From the cell containing the given text, extract its center point as [X, Y] coordinate. 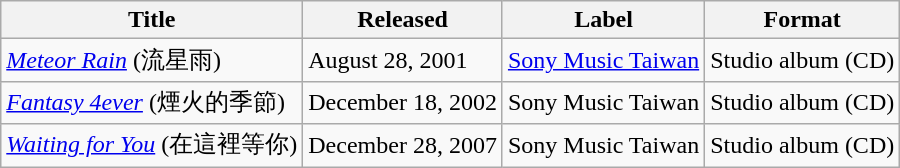
Meteor Rain (流星雨) [152, 60]
Title [152, 20]
Format [802, 20]
Label [603, 20]
December 18, 2002 [403, 102]
Released [403, 20]
Fantasy 4ever (煙火的季節) [152, 102]
August 28, 2001 [403, 60]
Waiting for You (在這裡等你) [152, 146]
December 28, 2007 [403, 146]
